Return the (X, Y) coordinate for the center point of the cell that contains the specified text.  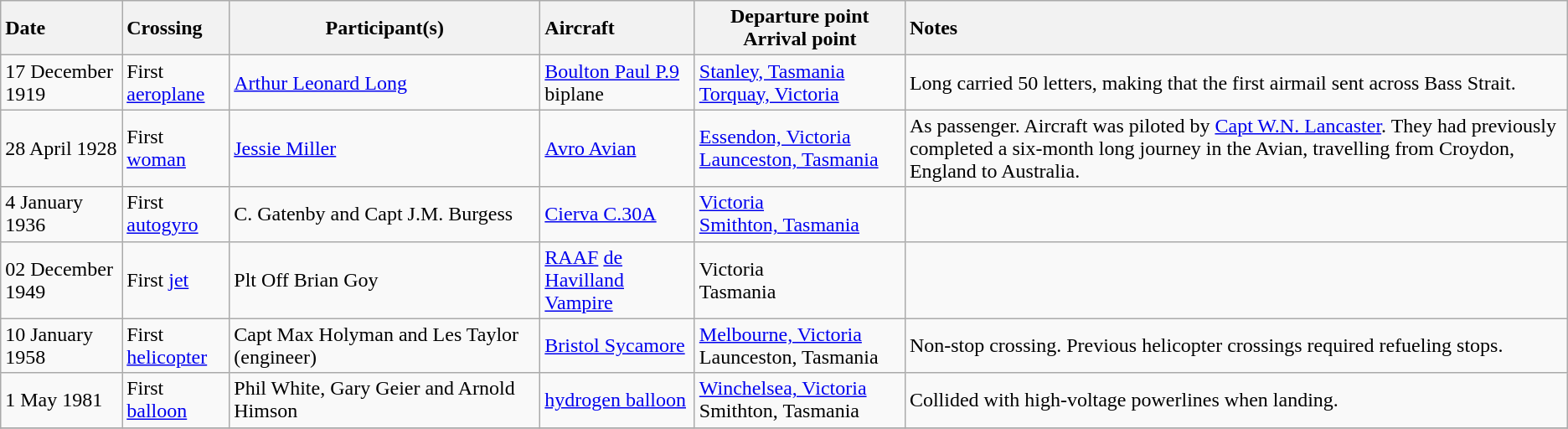
Date (62, 28)
First autogyro (176, 214)
28 April 1928 (62, 148)
Notes (1236, 28)
First woman (176, 148)
VictoriaSmithton, Tasmania (799, 214)
10 January 1958 (62, 345)
Avro Avian (617, 148)
17 December 1919 (62, 82)
Jessie Miller (385, 148)
Long carried 50 letters, making that the first airmail sent across Bass Strait. (1236, 82)
Non-stop crossing. Previous helicopter crossings required refueling stops. (1236, 345)
First helicopter (176, 345)
Boulton Paul P.9 biplane (617, 82)
First aeroplane (176, 82)
4 January 1936 (62, 214)
hydrogen balloon (617, 401)
C. Gatenby and Capt J.M. Burgess (385, 214)
02 December 1949 (62, 280)
Cierva C.30A (617, 214)
Melbourne, VictoriaLaunceston, Tasmania (799, 345)
1 May 1981 (62, 401)
Collided with high-voltage powerlines when landing. (1236, 401)
Essendon, VictoriaLaunceston, Tasmania (799, 148)
RAAF de Havilland Vampire (617, 280)
Phil White, Gary Geier and Arnold Himson (385, 401)
Participant(s) (385, 28)
Departure point Arrival point (799, 28)
First jet (176, 280)
Plt Off Brian Goy (385, 280)
First balloon (176, 401)
Winchelsea, VictoriaSmithton, Tasmania (799, 401)
Bristol Sycamore (617, 345)
Capt Max Holyman and Les Taylor (engineer) (385, 345)
Crossing (176, 28)
Stanley, TasmaniaTorquay, Victoria (799, 82)
VictoriaTasmania (799, 280)
Arthur Leonard Long (385, 82)
Aircraft (617, 28)
